Return the [X, Y] coordinate for the center point of the cell that contains the specified text.  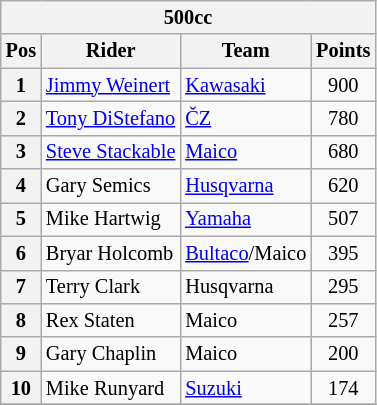
Team [246, 51]
507 [343, 219]
Bultaco/Maico [246, 253]
Pos [21, 51]
620 [343, 186]
9 [21, 354]
2 [21, 118]
Mike Hartwig [110, 219]
295 [343, 287]
Kawasaki [246, 85]
4 [21, 186]
8 [21, 320]
395 [343, 253]
780 [343, 118]
Terry Clark [110, 287]
Rider [110, 51]
Suzuki [246, 388]
Points [343, 51]
6 [21, 253]
Jimmy Weinert [110, 85]
200 [343, 354]
Rex Staten [110, 320]
Gary Chaplin [110, 354]
1 [21, 85]
Gary Semics [110, 186]
7 [21, 287]
Tony DiStefano [110, 118]
500cc [188, 17]
5 [21, 219]
174 [343, 388]
10 [21, 388]
ČZ [246, 118]
Yamaha [246, 219]
257 [343, 320]
Mike Runyard [110, 388]
900 [343, 85]
680 [343, 152]
3 [21, 152]
Bryar Holcomb [110, 253]
Steve Stackable [110, 152]
